Scan for the cell matching the given text and deliver its [x, y] coordinate at center. 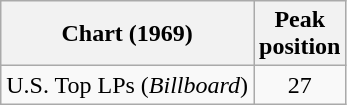
Chart (1969) [128, 34]
Peakposition [300, 34]
U.S. Top LPs (Billboard) [128, 85]
27 [300, 85]
